Locate the cell with the specified text and output its [x, y] center coordinate. 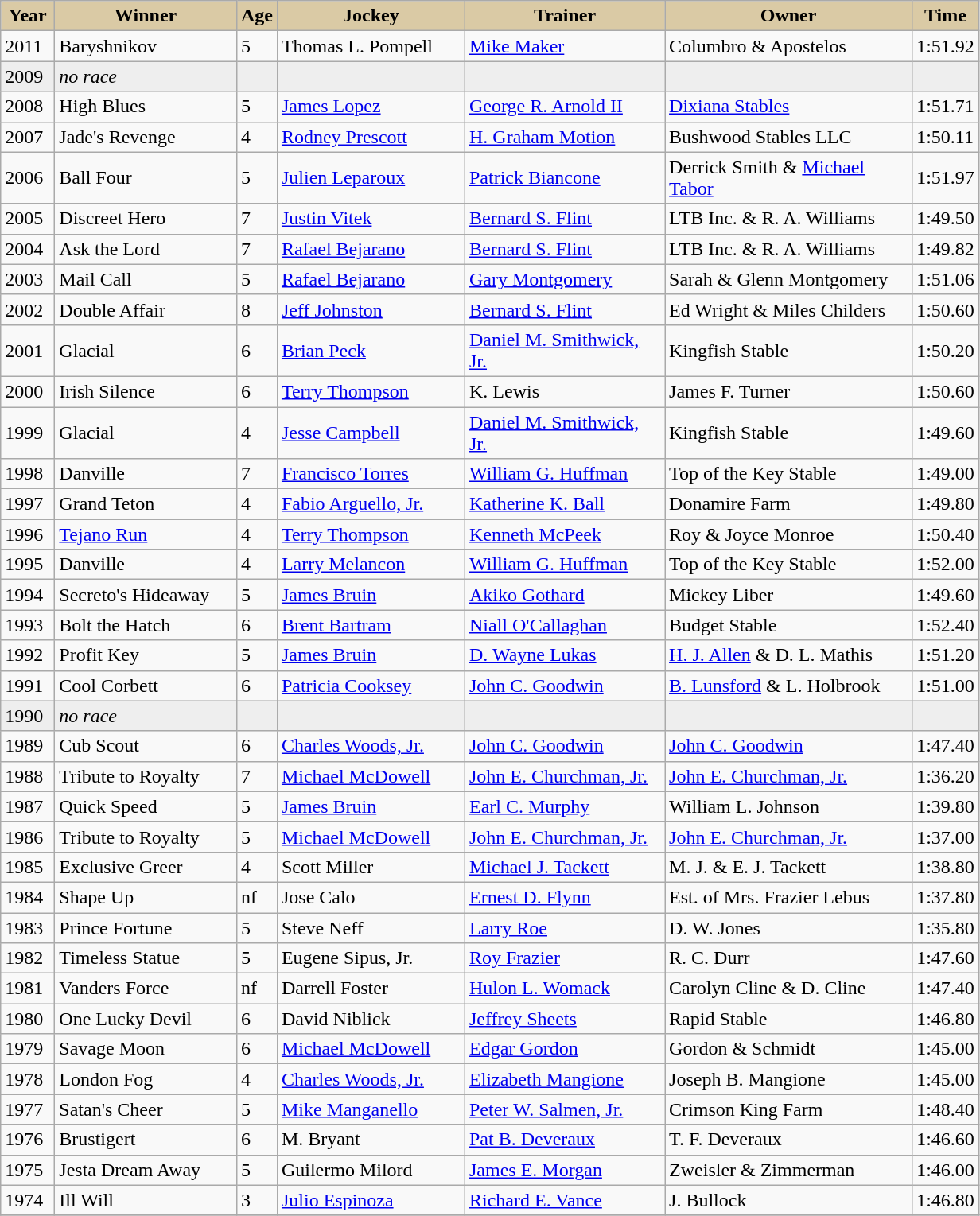
Edgar Gordon [565, 1049]
1998 [28, 474]
3 [256, 1200]
Time [946, 16]
Est. of Mrs. Frazier Lebus [789, 897]
1988 [28, 776]
Tejano Run [146, 534]
Francisco Torres [371, 474]
1995 [28, 565]
H. J. Allen & D. L. Mathis [789, 655]
2011 [28, 46]
Rapid Stable [789, 1019]
1977 [28, 1109]
Carolyn Cline & D. Cline [789, 989]
Dixiana Stables [789, 107]
Jose Calo [371, 897]
1993 [28, 625]
Peter W. Salmen, Jr. [565, 1109]
1:46.60 [946, 1140]
M. Bryant [371, 1140]
Budget Stable [789, 625]
Ill Will [146, 1200]
Crimson King Farm [789, 1109]
Patricia Cooksey [371, 686]
1997 [28, 504]
Exclusive Greer [146, 867]
2002 [28, 309]
Ed Wright & Miles Childers [789, 309]
1:49.50 [946, 219]
Gary Montgomery [565, 279]
Michael J. Tackett [565, 867]
1982 [28, 958]
1:37.00 [946, 837]
1:49.82 [946, 249]
T. F. Deveraux [789, 1140]
D. W. Jones [789, 928]
London Fog [146, 1079]
Guilermo Milord [371, 1170]
R. C. Durr [789, 958]
Grand Teton [146, 504]
Larry Melancon [371, 565]
Mike Maker [565, 46]
Bolt the Hatch [146, 625]
1:52.40 [946, 625]
2005 [28, 219]
1:35.80 [946, 928]
Julien Leparoux [371, 178]
2001 [28, 350]
Justin Vitek [371, 219]
1978 [28, 1079]
1976 [28, 1140]
1:51.20 [946, 655]
Brent Bartram [371, 625]
8 [256, 309]
Profit Key [146, 655]
1991 [28, 686]
Jeff Johnston [371, 309]
Derrick Smith & Michael Tabor [789, 178]
Donamire Farm [789, 504]
1:51.92 [946, 46]
Ernest D. Flynn [565, 897]
D. Wayne Lukas [565, 655]
Shape Up [146, 897]
Ask the Lord [146, 249]
1992 [28, 655]
1999 [28, 433]
James F. Turner [789, 391]
Irish Silence [146, 391]
2008 [28, 107]
Double Affair [146, 309]
1989 [28, 746]
Roy Frazier [565, 958]
2009 [28, 76]
B. Lunsford & L. Holbrook [789, 686]
One Lucky Devil [146, 1019]
1984 [28, 897]
Year [28, 16]
1:37.80 [946, 897]
Trainer [565, 16]
Earl C. Murphy [565, 806]
1987 [28, 806]
1979 [28, 1049]
M. J. & E. J. Tackett [789, 867]
Roy & Joyce Monroe [789, 534]
1:51.00 [946, 686]
Niall O'Callaghan [565, 625]
1994 [28, 595]
Katherine K. Ball [565, 504]
Timeless Statue [146, 958]
Brian Peck [371, 350]
Columbro & Apostelos [789, 46]
David Niblick [371, 1019]
Darrell Foster [371, 989]
Owner [789, 16]
Jesta Dream Away [146, 1170]
1:50.11 [946, 137]
Fabio Arguello, Jr. [371, 504]
1996 [28, 534]
1:50.20 [946, 350]
Age [256, 16]
Gordon & Schmidt [789, 1049]
William L. Johnson [789, 806]
1:50.40 [946, 534]
Mail Call [146, 279]
Kenneth McPeek [565, 534]
Rodney Prescott [371, 137]
Savage Moon [146, 1049]
Zweisler & Zimmerman [789, 1170]
1990 [28, 716]
J. Bullock [789, 1200]
1981 [28, 989]
1:51.06 [946, 279]
Ball Four [146, 178]
Vanders Force [146, 989]
George R. Arnold II [565, 107]
H. Graham Motion [565, 137]
1:39.80 [946, 806]
1:48.40 [946, 1109]
Patrick Biancone [565, 178]
1:36.20 [946, 776]
Cool Corbett [146, 686]
Steve Neff [371, 928]
1986 [28, 837]
Jesse Campbell [371, 433]
Satan's Cheer [146, 1109]
2004 [28, 249]
Bushwood Stables LLC [789, 137]
1985 [28, 867]
2006 [28, 178]
1:47.60 [946, 958]
1974 [28, 1200]
1983 [28, 928]
1:52.00 [946, 565]
Thomas L. Pompell [371, 46]
Jade's Revenge [146, 137]
James Lopez [371, 107]
Larry Roe [565, 928]
Pat B. Deveraux [565, 1140]
Julio Espinoza [371, 1200]
Jeffrey Sheets [565, 1019]
1:51.71 [946, 107]
1980 [28, 1019]
1:51.97 [946, 178]
2003 [28, 279]
1:38.80 [946, 867]
High Blues [146, 107]
Baryshnikov [146, 46]
Discreet Hero [146, 219]
Cub Scout [146, 746]
1975 [28, 1170]
Richard E. Vance [565, 1200]
1:49.80 [946, 504]
1:49.00 [946, 474]
Secreto's Hideaway [146, 595]
Mickey Liber [789, 595]
Prince Fortune [146, 928]
Jockey [371, 16]
2007 [28, 137]
Joseph B. Mangione [789, 1079]
Eugene Sipus, Jr. [371, 958]
K. Lewis [565, 391]
Quick Speed [146, 806]
Scott Miller [371, 867]
Brustigert [146, 1140]
Elizabeth Mangione [565, 1079]
Sarah & Glenn Montgomery [789, 279]
Hulon L. Womack [565, 989]
2000 [28, 391]
Akiko Gothard [565, 595]
James E. Morgan [565, 1170]
Mike Manganello [371, 1109]
Winner [146, 16]
1:46.00 [946, 1170]
